Extract the (X, Y) coordinate from the center of the cell holding the provided text.  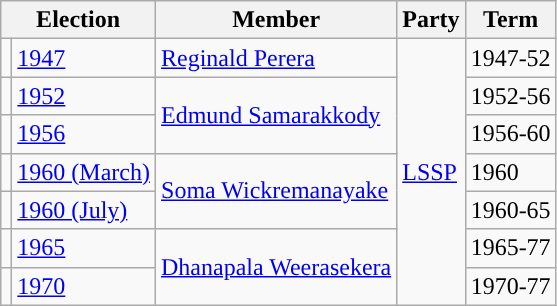
LSSP (431, 172)
1956-60 (510, 134)
1960 (July) (84, 210)
Member (276, 20)
Term (510, 20)
Dhanapala Weerasekera (276, 267)
1960-65 (510, 210)
Party (431, 20)
1970-77 (510, 286)
1956 (84, 134)
1952 (84, 96)
Election (78, 20)
1947 (84, 58)
Edmund Samarakkody (276, 115)
1952-56 (510, 96)
1970 (84, 286)
1947-52 (510, 58)
1960 (510, 172)
Soma Wickremanayake (276, 191)
1965-77 (510, 248)
Reginald Perera (276, 58)
1960 (March) (84, 172)
1965 (84, 248)
